For the text-containing cell, return its midpoint in [X, Y] coordinate format. 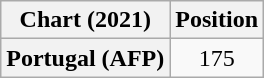
175 [217, 58]
Position [217, 20]
Portugal (AFP) [86, 58]
Chart (2021) [86, 20]
